Scan for the cell matching the given text and deliver its [x, y] coordinate at center. 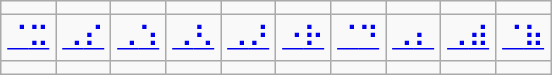
⠈⠭ [28, 38]
⠠⠱ [138, 38]
⠠⠾ [468, 38]
⠠⠎ [84, 38]
⠈⠙ [358, 38]
⠈⠷ [524, 38]
⠠⠜ [248, 38]
⠠⠆ [414, 38]
⠐⠗ [304, 38]
⠠⠣ [194, 38]
